Identify which cell holds the provided text, then report its [X, Y] central coordinate. 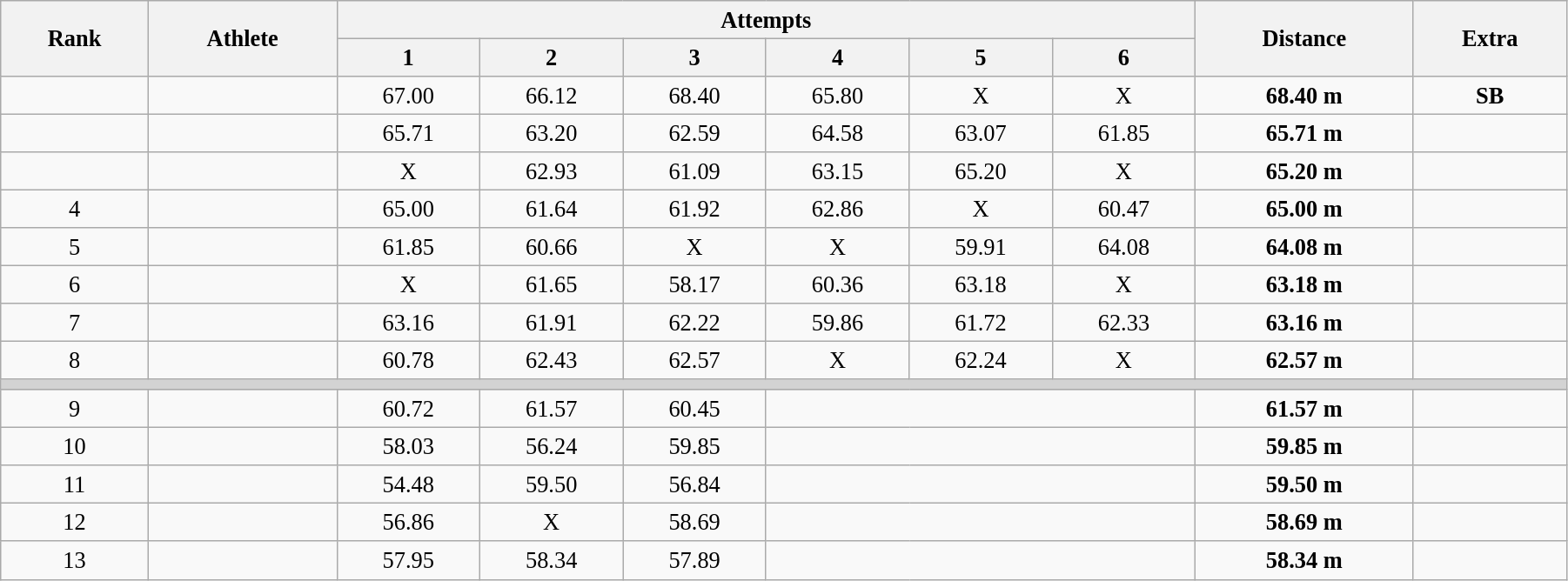
65.71 [408, 133]
58.34 [551, 560]
59.50 m [1304, 484]
63.16 [408, 323]
64.08 m [1304, 247]
61.09 [694, 171]
Athlete [242, 38]
54.48 [408, 484]
3 [694, 57]
Attempts [766, 19]
62.57 m [1304, 360]
65.00 [408, 209]
62.33 [1123, 323]
9 [75, 409]
63.18 m [1304, 284]
63.16 m [1304, 323]
58.03 [408, 446]
64.08 [1123, 247]
Distance [1304, 38]
61.57 [551, 409]
66.12 [551, 95]
65.20 [981, 171]
12 [75, 522]
1 [408, 57]
68.40 [694, 95]
10 [75, 446]
63.20 [551, 133]
56.24 [551, 446]
56.84 [694, 484]
Rank [75, 38]
62.86 [837, 209]
60.66 [551, 247]
59.50 [551, 484]
62.59 [694, 133]
60.47 [1123, 209]
61.72 [981, 323]
67.00 [408, 95]
65.20 m [1304, 171]
8 [75, 360]
61.57 m [1304, 409]
61.65 [551, 284]
59.85 m [1304, 446]
58.69 m [1304, 522]
58.34 m [1304, 560]
56.86 [408, 522]
63.07 [981, 133]
63.15 [837, 171]
57.95 [408, 560]
SB [1490, 95]
60.36 [837, 284]
59.91 [981, 247]
61.91 [551, 323]
13 [75, 560]
62.43 [551, 360]
11 [75, 484]
63.18 [981, 284]
60.45 [694, 409]
59.86 [837, 323]
57.89 [694, 560]
65.80 [837, 95]
61.92 [694, 209]
60.78 [408, 360]
62.24 [981, 360]
7 [75, 323]
68.40 m [1304, 95]
62.93 [551, 171]
65.00 m [1304, 209]
62.57 [694, 360]
58.69 [694, 522]
61.64 [551, 209]
Extra [1490, 38]
65.71 m [1304, 133]
59.85 [694, 446]
2 [551, 57]
62.22 [694, 323]
64.58 [837, 133]
60.72 [408, 409]
58.17 [694, 284]
